Extract the [x, y] coordinate from the center of the cell holding the provided text.  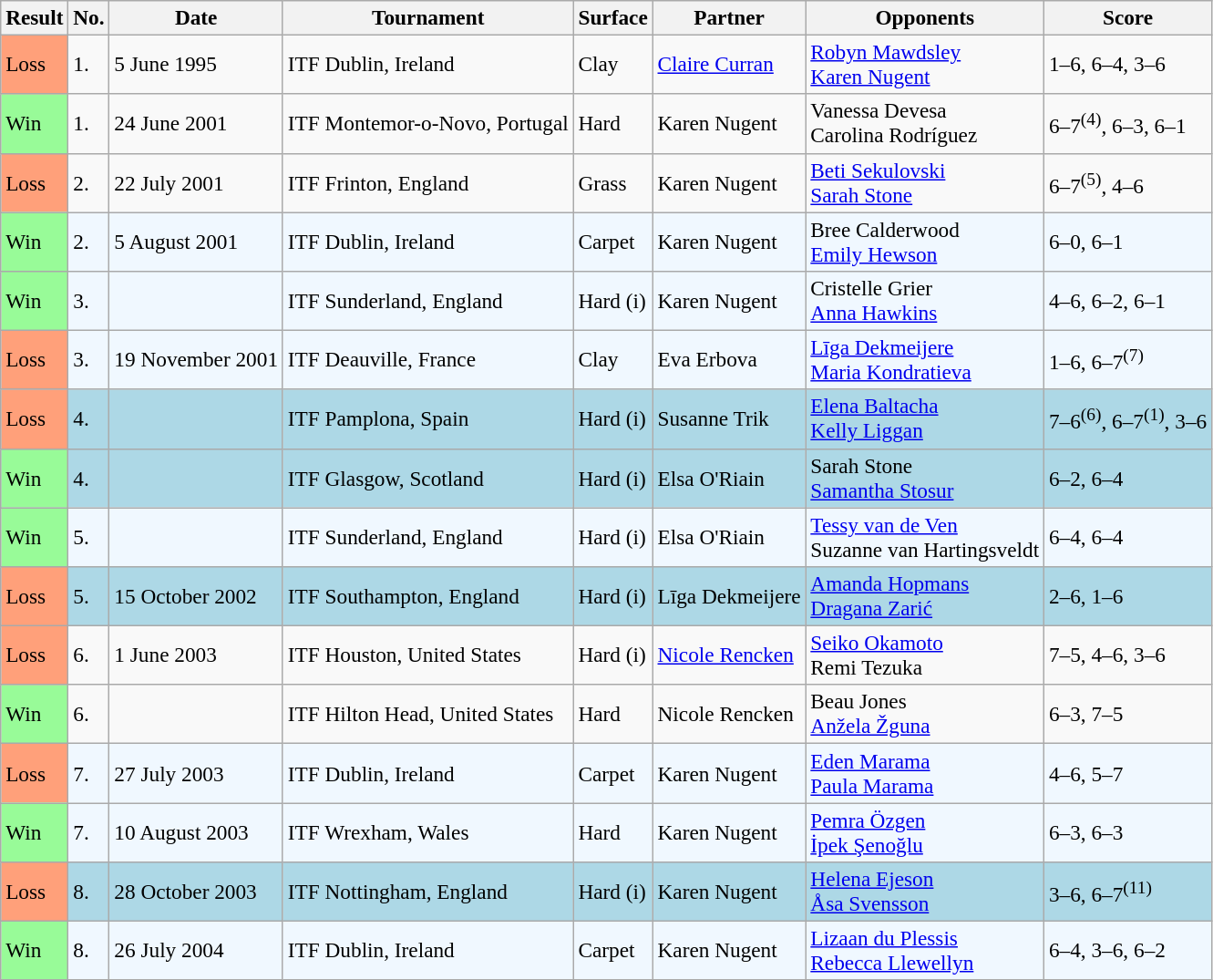
1 June 2003 [196, 655]
6–0, 6–1 [1128, 241]
6–7(4), 6–3, 6–1 [1128, 124]
1–6, 6–7(7) [1128, 359]
5 August 2001 [196, 241]
ITF Hilton Head, United States [428, 715]
26 July 2004 [196, 950]
Seiko Okamoto Remi Tezuka [925, 655]
ITF Houston, United States [428, 655]
6–4, 3–6, 6–2 [1128, 950]
Cristelle Grier Anna Hawkins [925, 301]
Date [196, 17]
6–2, 6–4 [1128, 478]
Vanessa Devesa Carolina Rodríguez [925, 124]
Helena Ejeson Åsa Svensson [925, 892]
ITF Montemor-o-Novo, Portugal [428, 124]
Līga Dekmeijere [729, 596]
6–3, 6–3 [1128, 831]
6–4, 6–4 [1128, 536]
Tessy van de Ven Suzanne van Hartingsveldt [925, 536]
4–6, 5–7 [1128, 773]
1–6, 6–4, 3–6 [1128, 64]
Susanne Trik [729, 419]
Score [1128, 17]
Pemra Özgen İpek Şenoğlu [925, 831]
Beti Sekulovski Sarah Stone [925, 182]
ITF Pamplona, Spain [428, 419]
19 November 2001 [196, 359]
ITF Glasgow, Scotland [428, 478]
ITF Wrexham, Wales [428, 831]
10 August 2003 [196, 831]
Elena Baltacha Kelly Liggan [925, 419]
Līga Dekmeijere Maria Kondratieva [925, 359]
Result [35, 17]
ITF Frinton, England [428, 182]
Eva Erbova [729, 359]
ITF Southampton, England [428, 596]
Beau Jones Anžela Žguna [925, 715]
24 June 2001 [196, 124]
4–6, 6–2, 6–1 [1128, 301]
Eden Marama Paula Marama [925, 773]
28 October 2003 [196, 892]
15 October 2002 [196, 596]
Bree Calderwood Emily Hewson [925, 241]
ITF Nottingham, England [428, 892]
Tournament [428, 17]
Partner [729, 17]
No. [89, 17]
Surface [612, 17]
ITF Deauville, France [428, 359]
Sarah Stone Samantha Stosur [925, 478]
27 July 2003 [196, 773]
7–5, 4–6, 3–6 [1128, 655]
22 July 2001 [196, 182]
3–6, 6–7(11) [1128, 892]
7–6(6), 6–7(1), 3–6 [1128, 419]
6–3, 7–5 [1128, 715]
Amanda Hopmans Dragana Zarić [925, 596]
Grass [612, 182]
Opponents [925, 17]
Claire Curran [729, 64]
5 June 1995 [196, 64]
Robyn Mawdsley Karen Nugent [925, 64]
2–6, 1–6 [1128, 596]
Lizaan du Plessis Rebecca Llewellyn [925, 950]
6–7(5), 4–6 [1128, 182]
